Extract the [x, y] coordinate from the center of the cell holding the provided text.  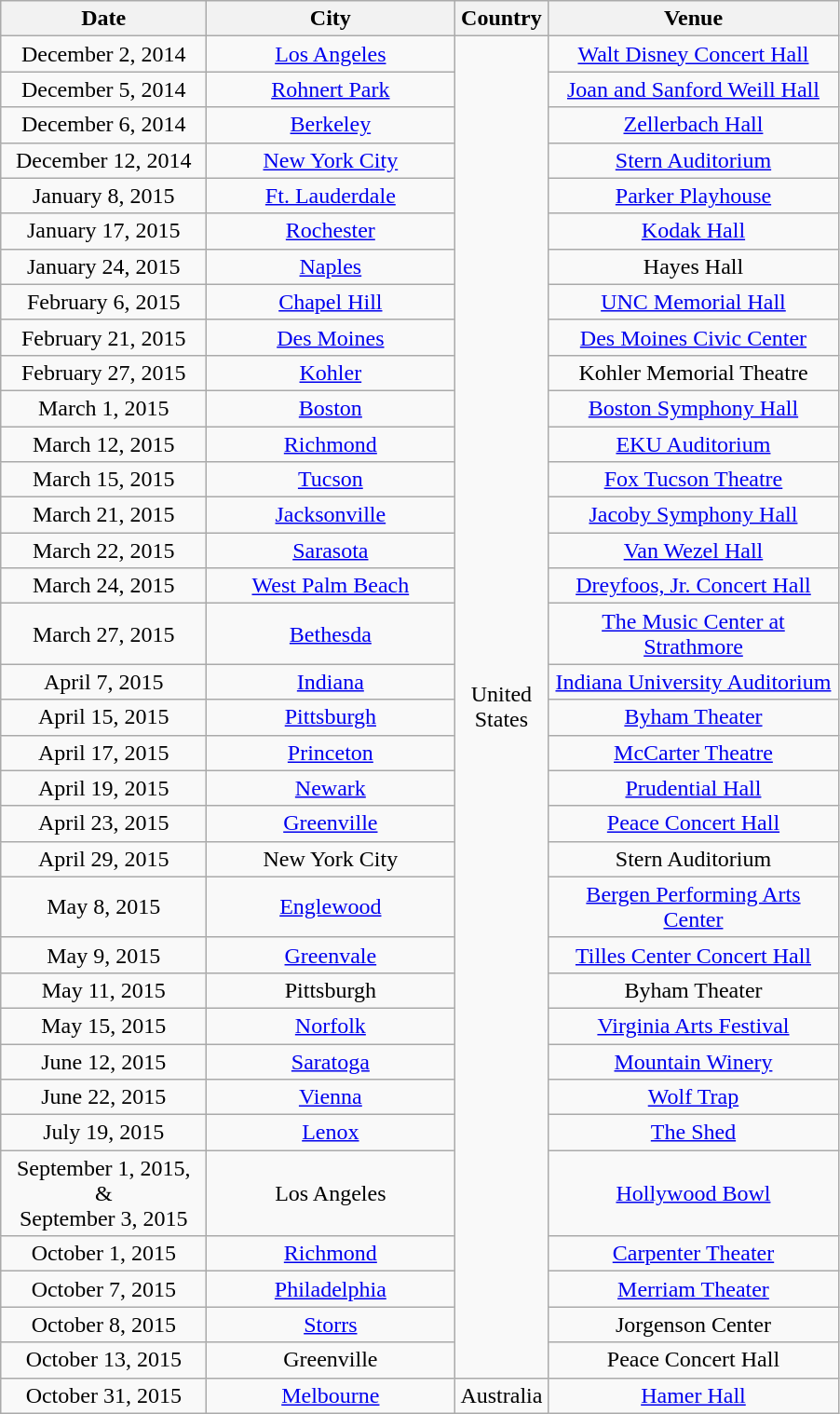
City [331, 19]
May 15, 2015 [104, 1026]
Lenox [331, 1133]
March 12, 2015 [104, 444]
March 1, 2015 [104, 408]
December 6, 2014 [104, 125]
February 27, 2015 [104, 373]
May 9, 2015 [104, 955]
Indiana [331, 682]
Australia [501, 1395]
June 12, 2015 [104, 1061]
March 22, 2015 [104, 551]
October 31, 2015 [104, 1395]
March 21, 2015 [104, 515]
Tucson [331, 480]
January 24, 2015 [104, 266]
Norfolk [331, 1026]
April 7, 2015 [104, 682]
December 2, 2014 [104, 54]
Des Moines [331, 337]
Joan and Sanford Weill Hall [693, 89]
Saratoga [331, 1061]
Walt Disney Concert Hall [693, 54]
June 22, 2015 [104, 1097]
October 13, 2015 [104, 1360]
Philadelphia [331, 1289]
Bergen Performing Arts Center [693, 907]
Sarasota [331, 551]
Kohler [331, 373]
The Shed [693, 1133]
Rohnert Park [331, 89]
Carpenter Theater [693, 1254]
December 12, 2014 [104, 160]
Newark [331, 788]
UNC Memorial Hall [693, 302]
February 6, 2015 [104, 302]
Boston [331, 408]
Chapel Hill [331, 302]
April 17, 2015 [104, 753]
Dreyfoos, Jr. Concert Hall [693, 586]
Berkeley [331, 125]
The Music Center at Strathmore [693, 633]
Melbourne [331, 1395]
Princeton [331, 753]
October 8, 2015 [104, 1325]
October 7, 2015 [104, 1289]
Virginia Arts Festival [693, 1026]
Greenvale [331, 955]
Kodak Hall [693, 231]
Wolf Trap [693, 1097]
Zellerbach Hall [693, 125]
Country [501, 19]
Naples [331, 266]
Des Moines Civic Center [693, 337]
Hamer Hall [693, 1395]
Tilles Center Concert Hall [693, 955]
Englewood [331, 907]
Venue [693, 19]
Ft. Lauderdale [331, 196]
December 5, 2014 [104, 89]
Kohler Memorial Theatre [693, 373]
Boston Symphony Hall [693, 408]
Jorgenson Center [693, 1325]
McCarter Theatre [693, 753]
Jacoby Symphony Hall [693, 515]
March 24, 2015 [104, 586]
January 8, 2015 [104, 196]
Merriam Theater [693, 1289]
Parker Playhouse [693, 196]
Vienna [331, 1097]
April 23, 2015 [104, 823]
Rochester [331, 231]
Fox Tucson Theatre [693, 480]
Hollywood Bowl [693, 1193]
Hayes Hall [693, 266]
Prudential Hall [693, 788]
March 27, 2015 [104, 633]
Mountain Winery [693, 1061]
July 19, 2015 [104, 1133]
Indiana University Auditorium [693, 682]
May 11, 2015 [104, 990]
February 21, 2015 [104, 337]
Jacksonville [331, 515]
April 29, 2015 [104, 859]
Date [104, 19]
Van Wezel Hall [693, 551]
January 17, 2015 [104, 231]
Storrs [331, 1325]
United States [501, 707]
April 15, 2015 [104, 717]
October 1, 2015 [104, 1254]
September 1, 2015, &September 3, 2015 [104, 1193]
May 8, 2015 [104, 907]
EKU Auditorium [693, 444]
West Palm Beach [331, 586]
April 19, 2015 [104, 788]
Bethesda [331, 633]
March 15, 2015 [104, 480]
